Locate the cell with the specified text and output its (X, Y) center coordinate. 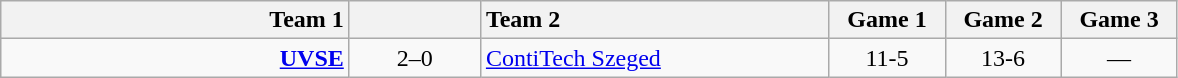
Team 2 (654, 20)
Game 3 (1119, 20)
— (1119, 58)
Game 1 (887, 20)
2–0 (414, 58)
11-5 (887, 58)
UVSE (176, 58)
Team 1 (176, 20)
13-6 (1003, 58)
ContiTech Szeged (654, 58)
Game 2 (1003, 20)
